Output the [X, Y] coordinate of the center of the cell containing the given text.  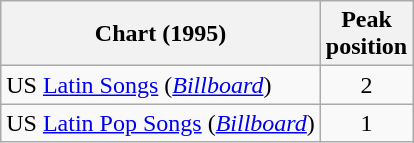
Chart (1995) [161, 34]
Peakposition [366, 34]
2 [366, 85]
1 [366, 123]
US Latin Pop Songs (Billboard) [161, 123]
US Latin Songs (Billboard) [161, 85]
